Search for the cell housing the specified text and yield its (x, y) center coordinate. 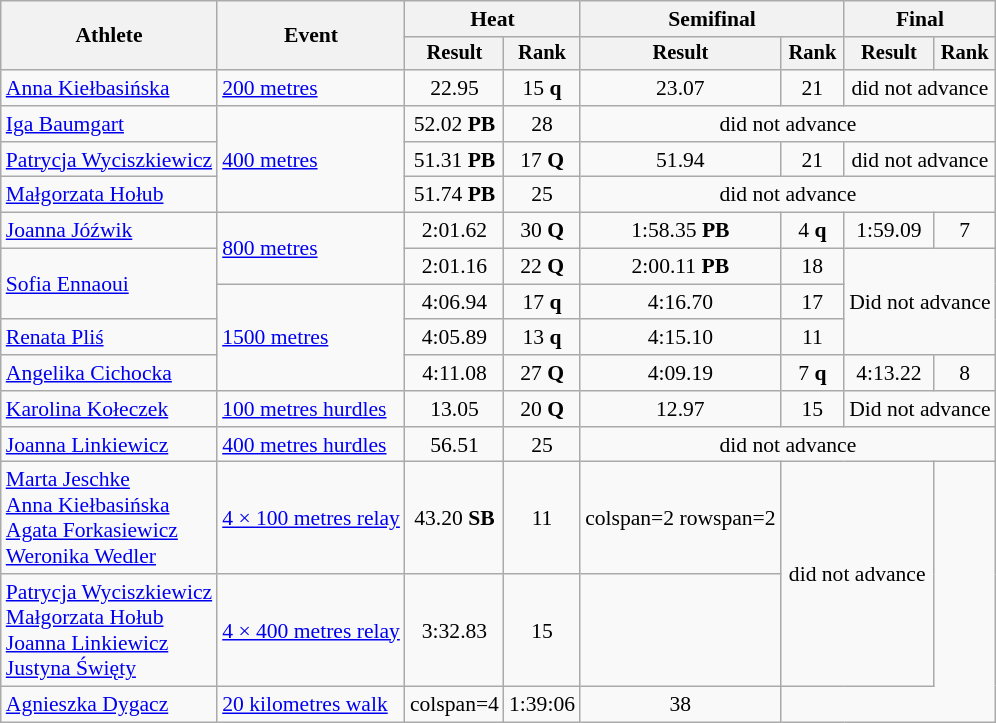
Sofia Ennaoui (109, 284)
17 (813, 302)
1500 metres (311, 338)
colspan=4 (454, 705)
Semifinal (712, 19)
1:59.09 (889, 231)
13 q (542, 338)
4:16.70 (680, 302)
2:01.62 (454, 231)
4:05.89 (454, 338)
colspan=2 rowspan=2 (680, 518)
7 (965, 231)
7 q (813, 373)
Athlete (109, 36)
4:15.10 (680, 338)
3:32.83 (454, 630)
28 (542, 124)
Event (311, 36)
Agnieszka Dygacz (109, 705)
Final (920, 19)
4 q (813, 231)
4:09.19 (680, 373)
17 Q (542, 160)
1:58.35 PB (680, 231)
20 Q (542, 409)
13.05 (454, 409)
4 × 100 metres relay (311, 518)
51.74 PB (454, 195)
4:11.08 (454, 373)
Joanna Linkiewicz (109, 445)
4:06.94 (454, 302)
22 Q (542, 267)
4 × 400 metres relay (311, 630)
4:13.22 (889, 373)
Angelika Cichocka (109, 373)
51.31 PB (454, 160)
12.97 (680, 409)
Iga Baumgart (109, 124)
400 metres (311, 160)
52.02 PB (454, 124)
400 metres hurdles (311, 445)
56.51 (454, 445)
Marta JeschkeAnna KiełbasińskaAgata ForkasiewiczWeronika Wedler (109, 518)
15 q (542, 88)
Patrycja Wyciszkiewicz (109, 160)
800 metres (311, 248)
8 (965, 373)
18 (813, 267)
27 Q (542, 373)
Anna Kiełbasińska (109, 88)
1:39:06 (542, 705)
17 q (542, 302)
43.20 SB (454, 518)
200 metres (311, 88)
Patrycja WyciszkiewiczMałgorzata HołubJoanna Linkiewicz Justyna Święty (109, 630)
Karolina Kołeczek (109, 409)
100 metres hurdles (311, 409)
Joanna Jóźwik (109, 231)
38 (680, 705)
22.95 (454, 88)
Małgorzata Hołub (109, 195)
30 Q (542, 231)
2:01.16 (454, 267)
Renata Pliś (109, 338)
23.07 (680, 88)
Heat (492, 19)
2:00.11 PB (680, 267)
20 kilometres walk (311, 705)
51.94 (680, 160)
